From the cell containing the given text, extract its center point as [x, y] coordinate. 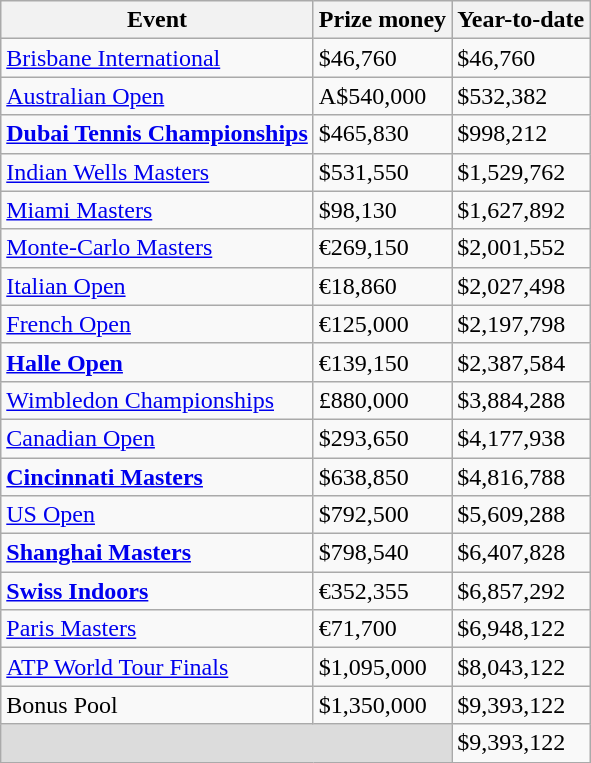
Brisbane International [158, 58]
$638,850 [382, 477]
$792,500 [382, 515]
€352,355 [382, 591]
Event [158, 20]
$6,857,292 [521, 591]
$4,816,788 [521, 477]
$465,830 [382, 134]
Monte-Carlo Masters [158, 248]
Bonus Pool [158, 705]
$1,627,892 [521, 210]
$3,884,288 [521, 400]
$531,550 [382, 172]
Miami Masters [158, 210]
$2,387,584 [521, 362]
$293,650 [382, 438]
$998,212 [521, 134]
Indian Wells Masters [158, 172]
$6,407,828 [521, 553]
€269,150 [382, 248]
$532,382 [521, 96]
Cincinnati Masters [158, 477]
$1,350,000 [382, 705]
Australian Open [158, 96]
$8,043,122 [521, 667]
$6,948,122 [521, 629]
Year-to-date [521, 20]
US Open [158, 515]
Shanghai Masters [158, 553]
Prize money [382, 20]
$2,027,498 [521, 286]
€139,150 [382, 362]
French Open [158, 324]
Canadian Open [158, 438]
Halle Open [158, 362]
$1,095,000 [382, 667]
$98,130 [382, 210]
$798,540 [382, 553]
Paris Masters [158, 629]
Swiss Indoors [158, 591]
£880,000 [382, 400]
Italian Open [158, 286]
$5,609,288 [521, 515]
€125,000 [382, 324]
€18,860 [382, 286]
ATP World Tour Finals [158, 667]
$4,177,938 [521, 438]
€71,700 [382, 629]
$2,197,798 [521, 324]
A$540,000 [382, 96]
$1,529,762 [521, 172]
Dubai Tennis Championships [158, 134]
Wimbledon Championships [158, 400]
$2,001,552 [521, 248]
